From the cell containing the given text, extract its center point as (x, y) coordinate. 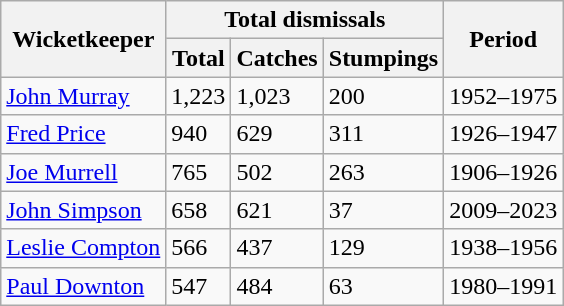
502 (277, 172)
484 (277, 286)
1980–1991 (504, 286)
547 (198, 286)
263 (383, 172)
Leslie Compton (84, 248)
Paul Downton (84, 286)
940 (198, 134)
2009–2023 (504, 210)
1,223 (198, 96)
John Murray (84, 96)
Wicketkeeper (84, 39)
437 (277, 248)
Period (504, 39)
129 (383, 248)
Stumpings (383, 58)
311 (383, 134)
1952–1975 (504, 96)
200 (383, 96)
658 (198, 210)
John Simpson (84, 210)
1,023 (277, 96)
Total dismissals (305, 20)
765 (198, 172)
Fred Price (84, 134)
63 (383, 286)
566 (198, 248)
Catches (277, 58)
Total (198, 58)
1906–1926 (504, 172)
37 (383, 210)
1938–1956 (504, 248)
621 (277, 210)
Joe Murrell (84, 172)
629 (277, 134)
1926–1947 (504, 134)
